Output the (x, y) coordinate of the center of the cell containing the given text.  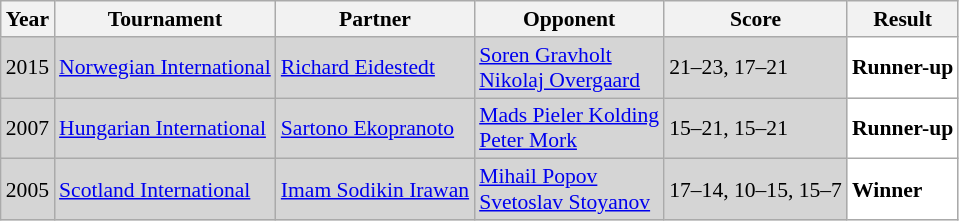
21–23, 17–21 (756, 68)
Sartono Ekopranoto (375, 128)
Opponent (569, 19)
Mads Pieler Kolding Peter Mork (569, 128)
15–21, 15–21 (756, 128)
Result (902, 19)
Score (756, 19)
2015 (28, 68)
2007 (28, 128)
Hungarian International (165, 128)
Winner (902, 190)
Imam Sodikin Irawan (375, 190)
17–14, 10–15, 15–7 (756, 190)
Scotland International (165, 190)
Tournament (165, 19)
Partner (375, 19)
Norwegian International (165, 68)
Mihail Popov Svetoslav Stoyanov (569, 190)
2005 (28, 190)
Year (28, 19)
Richard Eidestedt (375, 68)
Soren Gravholt Nikolaj Overgaard (569, 68)
